Return (x, y) of the center of cell containing provided text 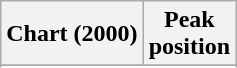
Peakposition (189, 34)
Chart (2000) (72, 34)
